Detect which cell encompasses the target text, then output its [X, Y] center coordinate. 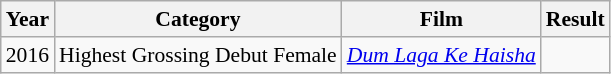
Highest Grossing Debut Female [198, 55]
Film [442, 19]
Result [576, 19]
Year [28, 19]
Category [198, 19]
Dum Laga Ke Haisha [442, 55]
2016 [28, 55]
